For the text-containing cell, return its midpoint in (X, Y) coordinate format. 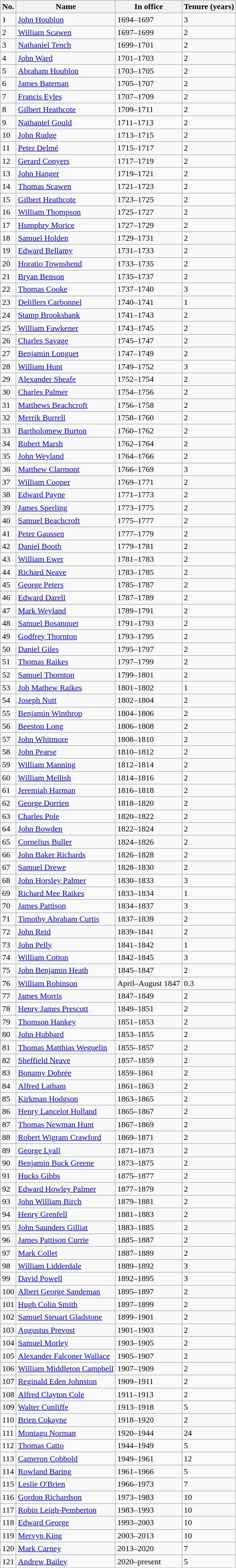
1881–1883 (149, 1215)
Samuel Beachcroft (66, 521)
1769–1771 (149, 482)
1789–1791 (149, 611)
Samuel Bosanquet (66, 623)
38 (8, 495)
1715–1717 (149, 148)
1756–1758 (149, 405)
Charles Pole (66, 816)
111 (8, 1433)
Alexander Falconer Wallace (66, 1356)
Matthews Beachcroft (66, 405)
1871–1873 (149, 1150)
1920–1944 (149, 1433)
John William Birch (66, 1202)
Joseph Nutt (66, 700)
Thomas Newman Hunt (66, 1124)
Robert Marsh (66, 444)
97 (8, 1253)
William Mellish (66, 777)
2020–present (149, 1561)
115 (8, 1484)
1740–1741 (149, 302)
Samuel Thornton (66, 675)
1885–1887 (149, 1240)
67 (8, 868)
Andrew Bailey (66, 1561)
40 (8, 521)
John Baker Richards (66, 855)
1841–1842 (149, 945)
Thomson Hankey (66, 1022)
Edward Howley Palmer (66, 1189)
112 (8, 1446)
William Middleton Campbell (66, 1368)
1812–1814 (149, 765)
Sheffield Neave (66, 1060)
Stamp Brooksbank (66, 315)
1771–1773 (149, 495)
Mervyn King (66, 1536)
Humphry Morice (66, 225)
68 (8, 880)
82 (8, 1060)
1779–1781 (149, 546)
6 (8, 84)
Thomas Raikes (66, 662)
1909–1911 (149, 1381)
1903–1905 (149, 1343)
54 (8, 700)
1901–1903 (149, 1330)
Cornelius Buller (66, 842)
William Cooper (66, 482)
1863–1865 (149, 1099)
1773–1775 (149, 508)
1837–1839 (149, 919)
Thomas Cooke (66, 289)
2013–2020 (149, 1548)
1918–1920 (149, 1420)
1697–1699 (149, 32)
1855–1857 (149, 1047)
Jeremiah Harman (66, 791)
1853–1855 (149, 1035)
87 (8, 1124)
107 (8, 1381)
84 (8, 1086)
John Pelly (66, 945)
1747–1749 (149, 353)
59 (8, 765)
1907–1909 (149, 1368)
Mark Collet (66, 1253)
60 (8, 777)
1707–1709 (149, 97)
Augustus Prevost (66, 1330)
No. (8, 7)
Leslie O'Brien (66, 1484)
Hugh Colin Smith (66, 1304)
1760–1762 (149, 431)
John Weyland (66, 456)
56 (8, 726)
76 (8, 983)
1892–1895 (149, 1279)
Nathaniel Tench (66, 45)
Delillers Carbonnel (66, 302)
1727–1729 (149, 225)
1752–1754 (149, 379)
15 (8, 200)
Richard Mee Raikes (66, 893)
85 (8, 1099)
1966–1973 (149, 1484)
William Hunt (66, 366)
Samuel Morley (66, 1343)
1701–1703 (149, 58)
1826–1828 (149, 855)
Job Mathew Raikes (66, 688)
John Whitmore (66, 739)
1883–1885 (149, 1227)
36 (8, 469)
1795–1797 (149, 649)
1814–1816 (149, 777)
William Manning (66, 765)
Rowland Baring (66, 1471)
53 (8, 688)
95 (8, 1227)
1889–1892 (149, 1266)
1830–1833 (149, 880)
1737–1740 (149, 289)
Horatio Townshend (66, 264)
1743–1745 (149, 328)
1802–1804 (149, 700)
32 (8, 418)
92 (8, 1189)
16 (8, 212)
1785–1787 (149, 585)
1749–1752 (149, 366)
John Hanger (66, 174)
121 (8, 1561)
1804–1806 (149, 713)
1911–1913 (149, 1394)
50 (8, 649)
1699–1701 (149, 45)
110 (8, 1420)
1828–1830 (149, 868)
48 (8, 623)
1839–1841 (149, 932)
James Bateman (66, 84)
88 (8, 1137)
99 (8, 1279)
Henry Lancelot Holland (66, 1112)
49 (8, 636)
35 (8, 456)
1799–1801 (149, 675)
4 (8, 58)
93 (8, 1202)
86 (8, 1112)
1791–1793 (149, 623)
65 (8, 842)
Richard Neave (66, 572)
James Pattison (66, 906)
20 (8, 264)
1741–1743 (149, 315)
Matthew Clarmont (66, 469)
98 (8, 1266)
1899–1901 (149, 1317)
1711–1713 (149, 122)
William Robinson (66, 983)
1723–1725 (149, 200)
1745–1747 (149, 341)
1777–1779 (149, 533)
27 (8, 353)
Gordon Richardson (66, 1497)
Mark Weyland (66, 611)
47 (8, 611)
Tenure (years) (209, 7)
Cameron Cobbold (66, 1459)
1820–1822 (149, 816)
Edward Darell (66, 598)
Timothy Abraham Curtis (66, 919)
69 (8, 893)
1875–1877 (149, 1176)
1842–1845 (149, 957)
66 (8, 855)
James Pattison Currie (66, 1240)
1754–1756 (149, 392)
1867–1869 (149, 1124)
Samuel Holden (66, 238)
83 (8, 1073)
Daniel Booth (66, 546)
1731–1733 (149, 251)
William Ewer (66, 559)
1713–1715 (149, 135)
57 (8, 739)
1834–1837 (149, 906)
81 (8, 1047)
George Peters (66, 585)
Peter Gaussen (66, 533)
1849–1851 (149, 1009)
75 (8, 970)
Name (66, 7)
1824–1826 (149, 842)
Francis Eyles (66, 97)
John Ward (66, 58)
In office (149, 7)
29 (8, 379)
94 (8, 1215)
1895–1897 (149, 1292)
28 (8, 366)
62 (8, 803)
31 (8, 405)
1758–1760 (149, 418)
John Bowden (66, 829)
Charles Savage (66, 341)
1781–1783 (149, 559)
Alfred Clayton Cole (66, 1394)
Bartholomew Burton (66, 431)
Reginald Eden Johnston (66, 1381)
101 (8, 1304)
Abraham Houblon (66, 71)
Benjamin Buck Greene (66, 1163)
William Cotton (66, 957)
0.3 (209, 983)
26 (8, 341)
Charles Palmer (66, 392)
39 (8, 508)
1905–1907 (149, 1356)
1857–1859 (149, 1060)
Henry Grenfell (66, 1215)
1822–1824 (149, 829)
72 (8, 932)
89 (8, 1150)
1869–1871 (149, 1137)
Beeston Long (66, 726)
58 (8, 752)
1851–1853 (149, 1022)
1993–2003 (149, 1523)
Bonamy Dobrée (66, 1073)
1721–1723 (149, 187)
Merrik Burrell (66, 418)
1733–1735 (149, 264)
17 (8, 225)
John Horsley Palmer (66, 880)
117 (8, 1510)
14 (8, 187)
John Hubbard (66, 1035)
1705–1707 (149, 84)
1847–1849 (149, 996)
Peter Delmé (66, 148)
1735–1737 (149, 276)
45 (8, 585)
George Dorrien (66, 803)
1949–1961 (149, 1459)
1797–1799 (149, 662)
41 (8, 533)
1877–1879 (149, 1189)
119 (8, 1536)
William Lidderdale (66, 1266)
1793–1795 (149, 636)
11 (8, 148)
100 (8, 1292)
Robert Wigram Crawford (66, 1137)
Edward George (66, 1523)
1818–1820 (149, 803)
Godfrey Thornton (66, 636)
Samuel Drewe (66, 868)
1764–1766 (149, 456)
1694–1697 (149, 20)
44 (8, 572)
113 (8, 1459)
1762–1764 (149, 444)
1973–1983 (149, 1497)
1729–1731 (149, 238)
70 (8, 906)
John Reid (66, 932)
106 (8, 1368)
Alexander Sheafe (66, 379)
1865–1867 (149, 1112)
1961–1966 (149, 1471)
118 (8, 1523)
63 (8, 816)
1719–1721 (149, 174)
1944–1949 (149, 1446)
Samuel Steuart Gladstone (66, 1317)
114 (8, 1471)
1833–1834 (149, 893)
Albert George Sandeman (66, 1292)
1806–1808 (149, 726)
Nathaniel Gould (66, 122)
1783–1785 (149, 572)
1816–1818 (149, 791)
104 (8, 1343)
1717–1719 (149, 161)
18 (8, 238)
90 (8, 1163)
Hucks Gibbs (66, 1176)
105 (8, 1356)
52 (8, 675)
37 (8, 482)
25 (8, 328)
23 (8, 302)
Daniel Giles (66, 649)
55 (8, 713)
2003–2013 (149, 1536)
73 (8, 945)
1703–1705 (149, 71)
Henry James Prescott (66, 1009)
64 (8, 829)
116 (8, 1497)
30 (8, 392)
Robin Leigh-Pemberton (66, 1510)
13 (8, 174)
19 (8, 251)
Thomas Catto (66, 1446)
22 (8, 289)
1897–1899 (149, 1304)
42 (8, 546)
Kirkman Hodgson (66, 1099)
91 (8, 1176)
1873–1875 (149, 1163)
1801–1802 (149, 688)
74 (8, 957)
Edward Payne (66, 495)
1859–1861 (149, 1073)
James Morris (66, 996)
Thomas Matthias Weguelin (66, 1047)
8 (8, 109)
John Rudge (66, 135)
Brien Cokayne (66, 1420)
34 (8, 444)
77 (8, 996)
1879–1881 (149, 1202)
102 (8, 1317)
33 (8, 431)
43 (8, 559)
Benjamin Longuet (66, 353)
1808–1810 (149, 739)
21 (8, 276)
109 (8, 1407)
1787–1789 (149, 598)
120 (8, 1548)
108 (8, 1394)
William Fawkener (66, 328)
80 (8, 1035)
1845–1847 (149, 970)
1766–1769 (149, 469)
46 (8, 598)
Thomas Scawen (66, 187)
71 (8, 919)
51 (8, 662)
George Lyall (66, 1150)
Benjamin Winthrop (66, 713)
1709–1711 (149, 109)
Alfred Latham (66, 1086)
William Scawen (66, 32)
79 (8, 1022)
1861–1863 (149, 1086)
John Pearse (66, 752)
9 (8, 122)
1913–1918 (149, 1407)
Mark Carney (66, 1548)
John Benjamin Heath (66, 970)
103 (8, 1330)
Edward Bellamy (66, 251)
David Powell (66, 1279)
William Thompson (66, 212)
1810–1812 (149, 752)
Montagu Norman (66, 1433)
Bryan Benson (66, 276)
78 (8, 1009)
Gerard Conyers (66, 161)
James Sperling (66, 508)
1775–1777 (149, 521)
61 (8, 791)
John Houblon (66, 20)
1887–1889 (149, 1253)
April–August 1847 (149, 983)
1983–1993 (149, 1510)
1725–1727 (149, 212)
John Saunders Gilliat (66, 1227)
Walter Cunliffe (66, 1407)
96 (8, 1240)
